Find where the given text appears and provide that cell's center as (X, Y) coordinate. 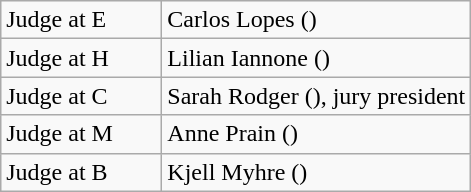
Kjell Myhre () (316, 172)
Sarah Rodger (), jury president (316, 96)
Anne Prain () (316, 134)
Judge at H (82, 58)
Carlos Lopes () (316, 20)
Judge at E (82, 20)
Judge at B (82, 172)
Judge at C (82, 96)
Lilian Iannone () (316, 58)
Judge at M (82, 134)
